For the text-containing cell, return its midpoint in (x, y) coordinate format. 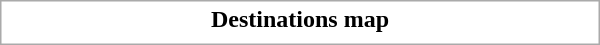
Destinations map (300, 19)
